Search for the cell housing the specified text and yield its (x, y) center coordinate. 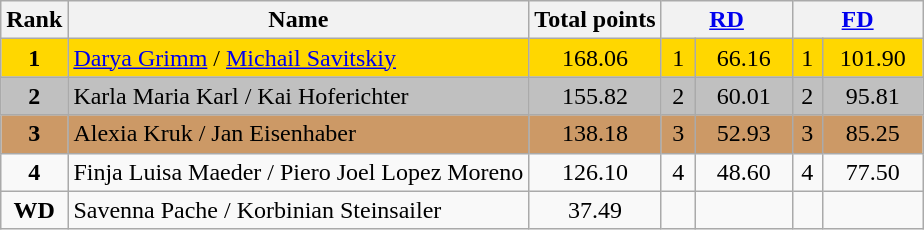
66.16 (744, 58)
101.90 (872, 58)
Alexia Kruk / Jan Eisenhaber (298, 134)
Karla Maria Karl / Kai Hoferichter (298, 96)
138.18 (595, 134)
Darya Grimm / Michail Savitskiy (298, 58)
Savenna Pache / Korbinian Steinsailer (298, 210)
52.93 (744, 134)
126.10 (595, 172)
Rank (34, 20)
Total points (595, 20)
RD (726, 20)
155.82 (595, 96)
85.25 (872, 134)
95.81 (872, 96)
77.50 (872, 172)
168.06 (595, 58)
48.60 (744, 172)
WD (34, 210)
FD (858, 20)
Finja Luisa Maeder / Piero Joel Lopez Moreno (298, 172)
60.01 (744, 96)
Name (298, 20)
37.49 (595, 210)
